Find where the given text appears and provide that cell's center as [X, Y] coordinate. 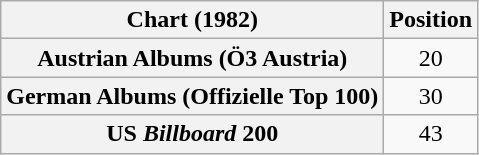
Chart (1982) [192, 20]
Austrian Albums (Ö3 Austria) [192, 58]
Position [431, 20]
German Albums (Offizielle Top 100) [192, 96]
43 [431, 134]
20 [431, 58]
30 [431, 96]
US Billboard 200 [192, 134]
